Search for the cell housing the specified text and yield its [x, y] center coordinate. 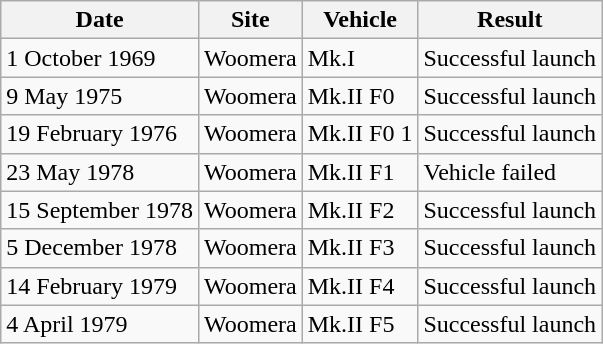
Mk.II F0 1 [360, 134]
Vehicle failed [510, 172]
Mk.II F1 [360, 172]
Mk.II F3 [360, 248]
Mk.II F0 [360, 96]
15 September 1978 [100, 210]
Vehicle [360, 20]
9 May 1975 [100, 96]
19 February 1976 [100, 134]
4 April 1979 [100, 324]
Date [100, 20]
5 December 1978 [100, 248]
14 February 1979 [100, 286]
1 October 1969 [100, 58]
Mk.II F5 [360, 324]
Mk.I [360, 58]
Mk.II F2 [360, 210]
Result [510, 20]
23 May 1978 [100, 172]
Site [250, 20]
Mk.II F4 [360, 286]
